Return [x, y] of the center of cell containing provided text 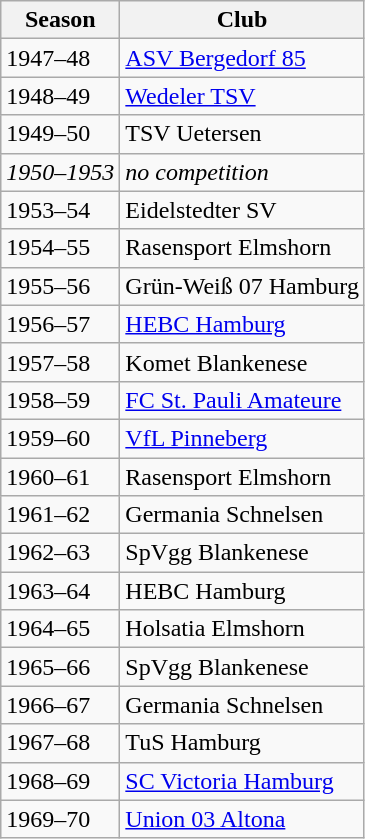
1967–68 [60, 743]
Holsatia Elmshorn [242, 629]
1957–58 [60, 362]
TuS Hamburg [242, 743]
1947–48 [60, 58]
Season [60, 20]
1964–65 [60, 629]
Wedeler TSV [242, 96]
1963–64 [60, 591]
Union 03 Altona [242, 819]
Eidelstedter SV [242, 210]
1961–62 [60, 515]
1968–69 [60, 781]
1955–56 [60, 286]
FC St. Pauli Amateure [242, 400]
1960–61 [60, 477]
1969–70 [60, 819]
Club [242, 20]
Grün-Weiß 07 Hamburg [242, 286]
1954–55 [60, 248]
1959–60 [60, 438]
TSV Uetersen [242, 134]
1953–54 [60, 210]
no competition [242, 172]
1956–57 [60, 324]
1965–66 [60, 667]
1950–1953 [60, 172]
1958–59 [60, 400]
1948–49 [60, 96]
VfL Pinneberg [242, 438]
ASV Bergedorf 85 [242, 58]
1962–63 [60, 553]
Komet Blankenese [242, 362]
1966–67 [60, 705]
1949–50 [60, 134]
SC Victoria Hamburg [242, 781]
